Output the [X, Y] coordinate of the center of the cell containing the given text.  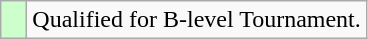
Qualified for B-level Tournament. [197, 20]
